From the cell containing the given text, extract its center point as (X, Y) coordinate. 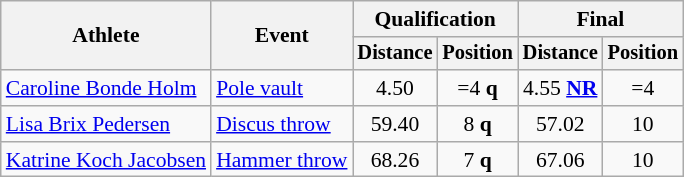
8 q (477, 124)
Pole vault (282, 88)
=4 (643, 88)
4.50 (394, 88)
Qualification (434, 19)
Final (600, 19)
10 (643, 124)
Caroline Bonde Holm (106, 88)
Athlete (106, 36)
=4 q (477, 88)
Discus throw (282, 124)
Lisa Brix Pedersen (106, 124)
4.55 NR (560, 88)
59.40 (394, 124)
Event (282, 36)
57.02 (560, 124)
